Provide the (X, Y) coordinate of the cell's center where the given text is located.  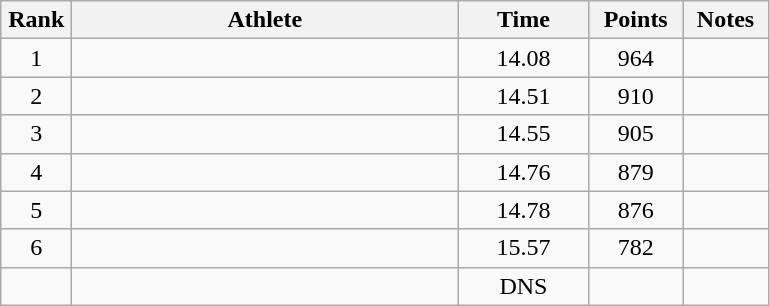
5 (36, 210)
2 (36, 96)
Athlete (265, 20)
14.76 (524, 172)
DNS (524, 286)
Points (636, 20)
14.08 (524, 58)
3 (36, 134)
Notes (725, 20)
905 (636, 134)
14.55 (524, 134)
Time (524, 20)
1 (36, 58)
782 (636, 248)
14.51 (524, 96)
6 (36, 248)
879 (636, 172)
15.57 (524, 248)
4 (36, 172)
Rank (36, 20)
14.78 (524, 210)
876 (636, 210)
964 (636, 58)
910 (636, 96)
